Locate the cell with the specified text and output its (X, Y) center coordinate. 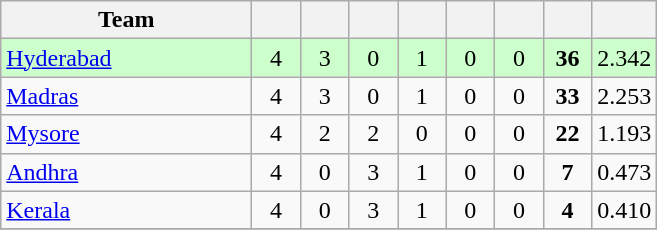
Andhra (126, 172)
36 (568, 58)
0.473 (624, 172)
Mysore (126, 134)
1.193 (624, 134)
2.253 (624, 96)
Hyderabad (126, 58)
Kerala (126, 210)
Madras (126, 96)
0.410 (624, 210)
33 (568, 96)
22 (568, 134)
2.342 (624, 58)
Team (126, 20)
7 (568, 172)
